From the cell containing the given text, extract its center point as [X, Y] coordinate. 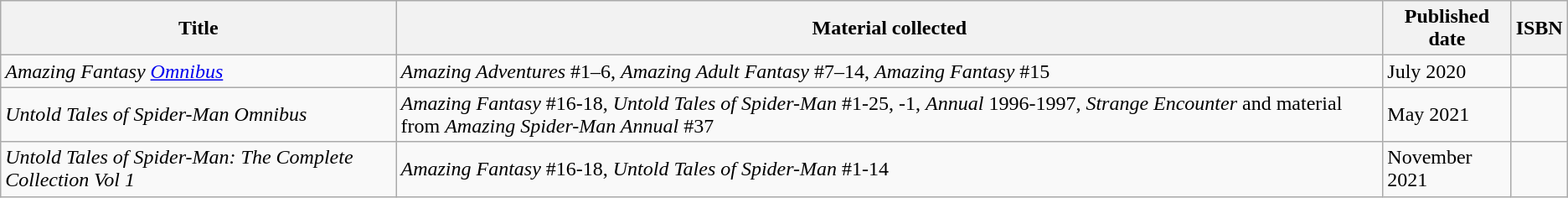
July 2020 [1447, 71]
Untold Tales of Spider-Man Omnibus [199, 114]
Amazing Adventures #1–6, Amazing Adult Fantasy #7–14, Amazing Fantasy #15 [890, 71]
Amazing Fantasy #16-18, Untold Tales of Spider-Man #1-14 [890, 169]
Amazing Fantasy Omnibus [199, 71]
Published date [1447, 29]
Amazing Fantasy #16-18, Untold Tales of Spider-Man #1-25, -1, Annual 1996-1997, Strange Encounter and material from Amazing Spider-Man Annual #37 [890, 114]
May 2021 [1447, 114]
November 2021 [1447, 169]
ISBN [1540, 29]
Title [199, 29]
Material collected [890, 29]
Untold Tales of Spider-Man: The Complete Collection Vol 1 [199, 169]
